Extract the (x, y) coordinate from the center of the cell holding the provided text.  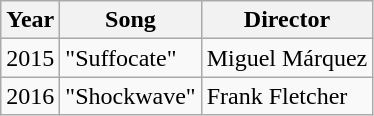
"Shockwave" (130, 96)
"Suffocate" (130, 58)
Miguel Márquez (287, 58)
Director (287, 20)
2015 (30, 58)
2016 (30, 96)
Song (130, 20)
Frank Fletcher (287, 96)
Year (30, 20)
